From the cell containing the given text, extract its center point as (X, Y) coordinate. 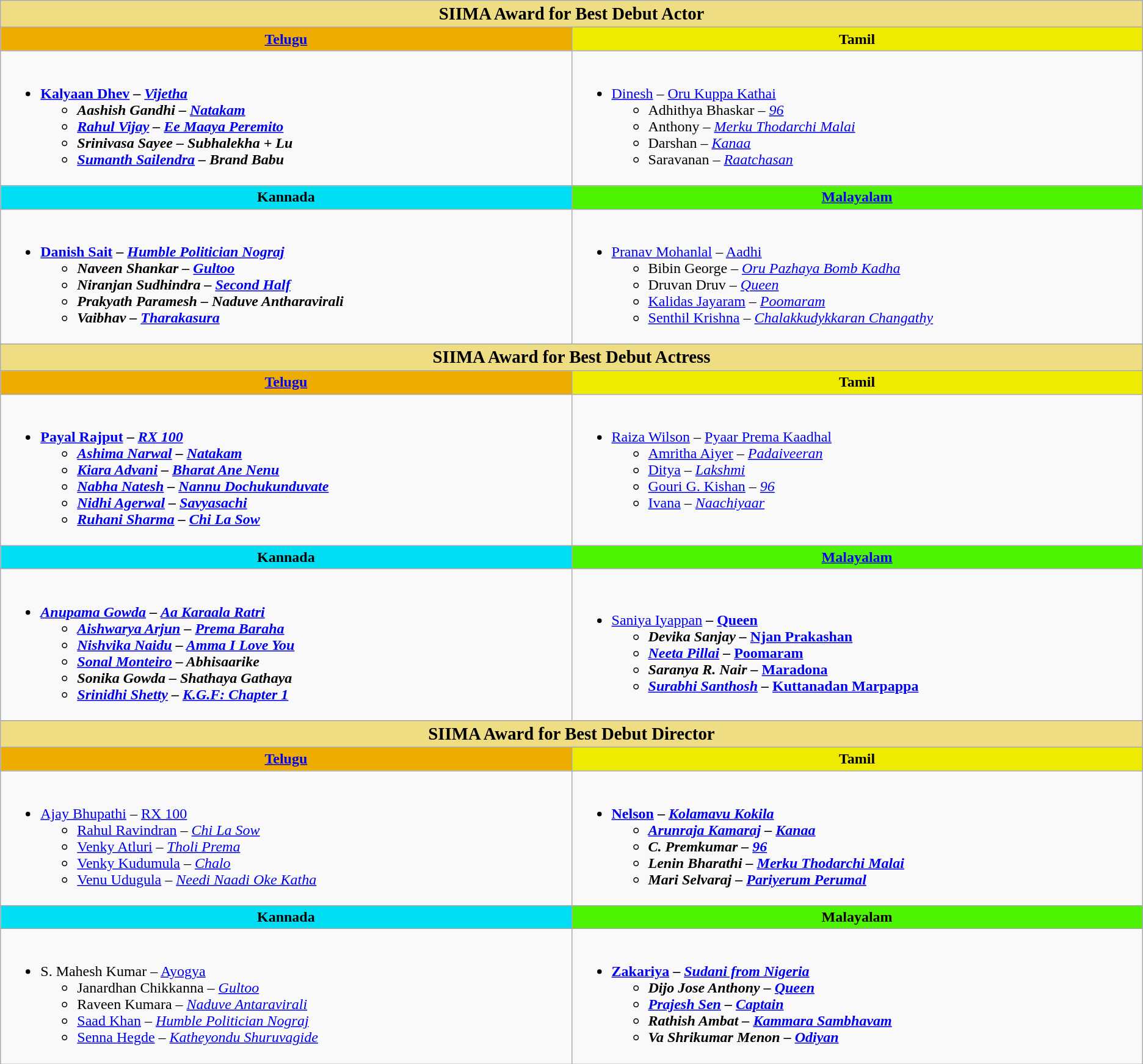
Nelson – Kolamavu KokilaArunraja Kamaraj – KanaaC. Premkumar – 96Lenin Bharathi – Merku Thodarchi MalaiMari Selvaraj – Pariyerum Perumal (857, 838)
Ajay Bhupathi – RX 100Rahul Ravindran – Chi La SowVenky Atluri – Tholi PremaVenky Kudumula – ChaloVenu Udugula – Needi Naadi Oke Katha (286, 838)
SIIMA Award for Best Debut Actress (571, 357)
Zakariya – Sudani from NigeriaDijo Jose Anthony – QueenPrajesh Sen – CaptainRathish Ambat – Kammara SambhavamVa Shrikumar Menon – Odiyan (857, 997)
SIIMA Award for Best Debut Actor (571, 14)
Pranav Mohanlal – AadhiBibin George – Oru Pazhaya Bomb KadhaDruvan Druv – QueenKalidas Jayaram – PoomaramSenthil Krishna – Chalakkudykkaran Changathy (857, 276)
Raiza Wilson – Pyaar Prema KaadhalAmritha Aiyer – PadaiveeranDitya – LakshmiGouri G. Kishan – 96Ivana – Naachiyaar (857, 470)
Kalyaan Dhev – VijethaAashish Gandhi – NatakamRahul Vijay – Ee Maaya PeremitoSrinivasa Sayee – Subhalekha + LuSumanth Sailendra – Brand Babu (286, 118)
Dinesh – Oru Kuppa KathaiAdhithya Bhaskar – 96Anthony – Merku Thodarchi MalaiDarshan – KanaaSaravanan – Raatchasan (857, 118)
Saniya Iyappan – QueenDevika Sanjay – Njan PrakashanNeeta Pillai – PoomaramSaranya R. Nair – MaradonaSurabhi Santhosh – Kuttanadan Marpappa (857, 644)
SIIMA Award for Best Debut Director (571, 734)
